Return the (X, Y) coordinate for the center point of the cell that contains the specified text.  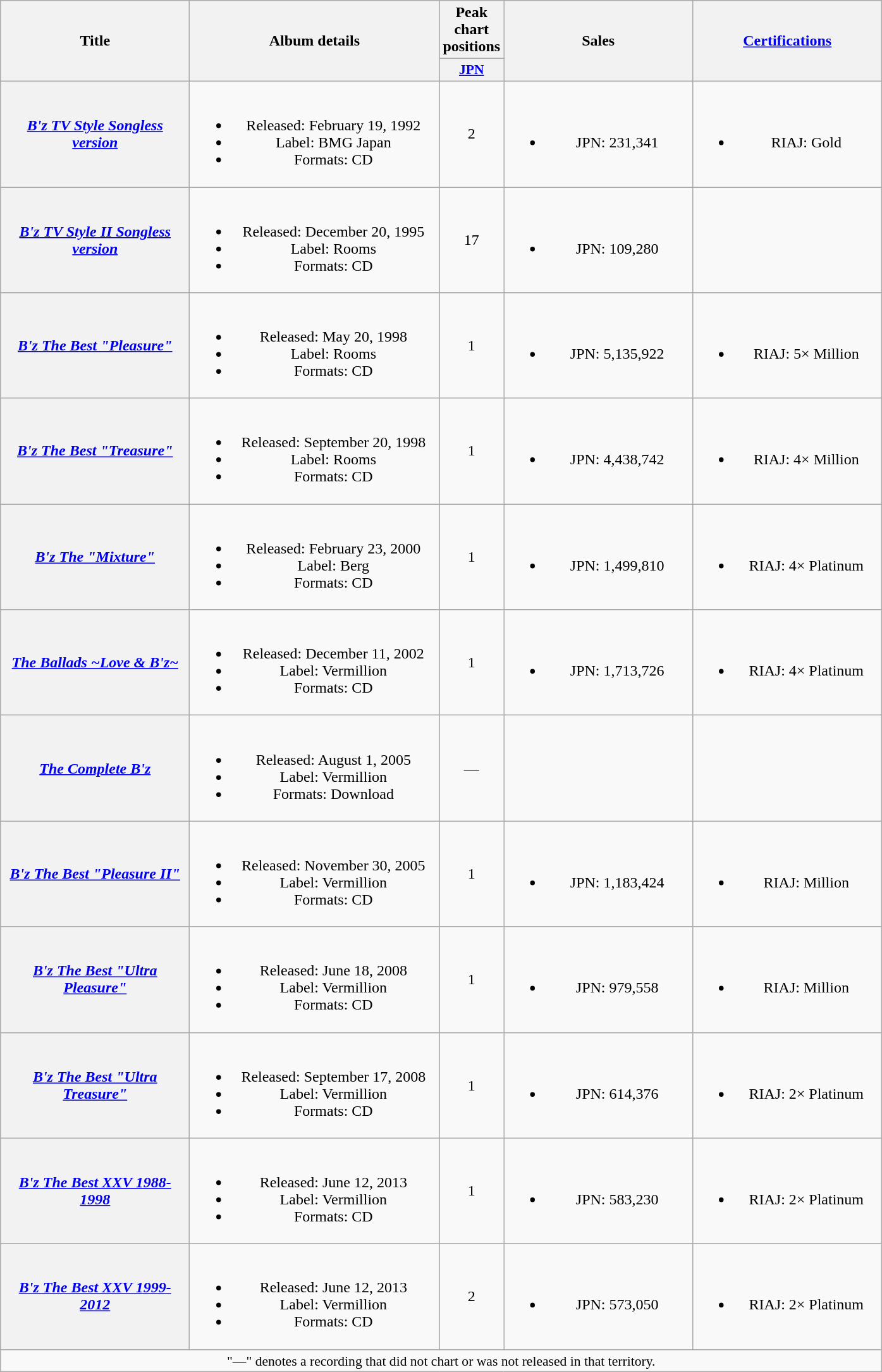
JPN: 109,280 (598, 240)
B'z The "Mixture" (95, 557)
17 (472, 240)
Album details (315, 41)
B'z TV Style II Songless version (95, 240)
Peak chart positions (472, 30)
B'z The Best "Ultra Treasure" (95, 1085)
Released: December 20, 1995Label: RoomsFormats: CD (315, 240)
JPN: 573,050 (598, 1297)
Certifications (788, 41)
JPN: 1,499,810 (598, 557)
Sales (598, 41)
B'z TV Style Songless version (95, 134)
RIAJ: Gold (788, 134)
JPN: 979,558 (598, 979)
JPN: 1,713,726 (598, 663)
B'z The Best "Pleasure" (95, 345)
Released: September 17, 2008Label: VermillionFormats: CD (315, 1085)
JPN: 231,341 (598, 134)
Released: September 20, 1998Label: RoomsFormats: CD (315, 452)
JPN: 1,183,424 (598, 874)
JPN: 614,376 (598, 1085)
The Ballads ~Love & B'z~ (95, 663)
RIAJ: 5× Million (788, 345)
B'z The Best XXV 1988-1998 (95, 1190)
"—" denotes a recording that did not chart or was not released in that territory. (441, 1361)
Released: December 11, 2002Label: VermillionFormats: CD (315, 663)
JPN (472, 70)
Released: May 20, 1998Label: RoomsFormats: CD (315, 345)
Released: February 23, 2000Label: BergFormats: CD (315, 557)
The Complete B'z (95, 768)
RIAJ: 4× Million (788, 452)
Released: February 19, 1992Label: BMG JapanFormats: CD (315, 134)
Title (95, 41)
B'z The Best "Treasure" (95, 452)
Released: November 30, 2005Label: VermillionFormats: CD (315, 874)
JPN: 583,230 (598, 1190)
JPN: 5,135,922 (598, 345)
JPN: 4,438,742 (598, 452)
B'z The Best "Ultra Pleasure" (95, 979)
Released: June 18, 2008Label: VermillionFormats: CD (315, 979)
— (472, 768)
B'z The Best XXV 1999-2012 (95, 1297)
B'z The Best "Pleasure II" (95, 874)
Released: August 1, 2005Label: VermillionFormats: Download (315, 768)
